Determine the [x, y] coordinate at the center of the cell enclosing the given text.  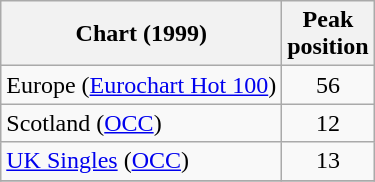
12 [328, 123]
Europe (Eurochart Hot 100) [142, 85]
56 [328, 85]
UK Singles (OCC) [142, 161]
13 [328, 161]
Scotland (OCC) [142, 123]
Peakposition [328, 34]
Chart (1999) [142, 34]
